Return the (x, y) coordinate for the center point of the cell that contains the specified text.  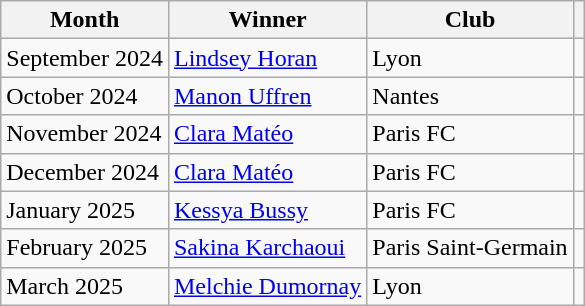
Paris Saint-Germain (470, 248)
October 2024 (85, 96)
March 2025 (85, 286)
February 2025 (85, 248)
Club (470, 20)
September 2024 (85, 58)
Melchie Dumornay (267, 286)
November 2024 (85, 134)
Lindsey Horan (267, 58)
Manon Uffren (267, 96)
December 2024 (85, 172)
Nantes (470, 96)
Winner (267, 20)
January 2025 (85, 210)
Sakina Karchaoui (267, 248)
Month (85, 20)
Kessya Bussy (267, 210)
